Extract the [X, Y] coordinate from the center of the cell holding the provided text.  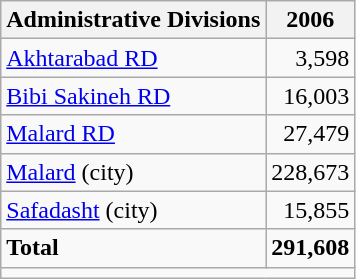
3,598 [310, 58]
Administrative Divisions [134, 20]
291,608 [310, 248]
16,003 [310, 96]
Bibi Sakineh RD [134, 96]
27,479 [310, 134]
228,673 [310, 172]
Total [134, 248]
Malard RD [134, 134]
Malard (city) [134, 172]
2006 [310, 20]
15,855 [310, 210]
Akhtarabad RD [134, 58]
Safadasht (city) [134, 210]
